Pinpoint the cell where the given text exists, returning its (x, y) midpoint coordinate. 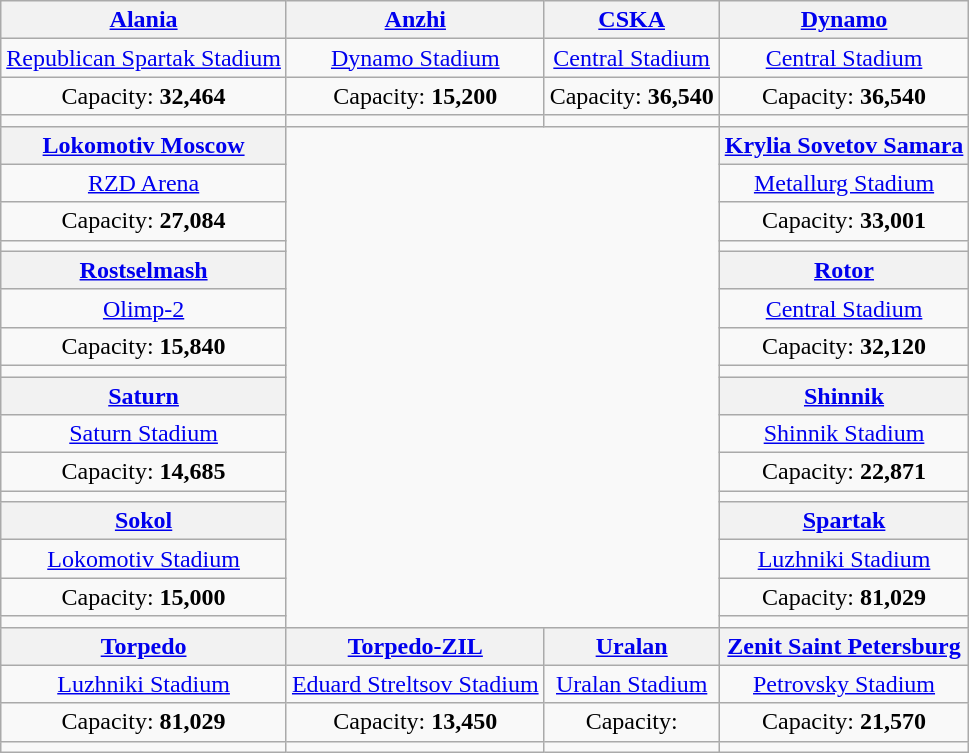
Dynamo (844, 20)
RZD Arena (144, 183)
Rostselmash (144, 270)
Republican Spartak Stadium (144, 58)
Capacity: 32,464 (144, 96)
Torpedo (144, 646)
Olimp-2 (144, 308)
Shinnik Stadium (844, 434)
Capacity: 14,685 (144, 472)
Dynamo Stadium (415, 58)
Anzhi (415, 20)
Alania (144, 20)
CSKA (632, 20)
Capacity: (632, 722)
Lokomotiv Stadium (144, 559)
Metallurg Stadium (844, 183)
Capacity: 22,871 (844, 472)
Capacity: 15,200 (415, 96)
Capacity: 15,840 (144, 346)
Petrovsky Stadium (844, 684)
Zenit Saint Petersburg (844, 646)
Shinnik (844, 395)
Capacity: 13,450 (415, 722)
Krylia Sovetov Samara (844, 145)
Eduard Streltsov Stadium (415, 684)
Capacity: 33,001 (844, 221)
Capacity: 21,570 (844, 722)
Capacity: 15,000 (144, 597)
Rotor (844, 270)
Saturn Stadium (144, 434)
Saturn (144, 395)
Torpedo-ZIL (415, 646)
Capacity: 32,120 (844, 346)
Spartak (844, 521)
Uralan (632, 646)
Sokol (144, 521)
Capacity: 27,084 (144, 221)
Lokomotiv Moscow (144, 145)
Uralan Stadium (632, 684)
